For the text-containing cell, return its midpoint in [x, y] coordinate format. 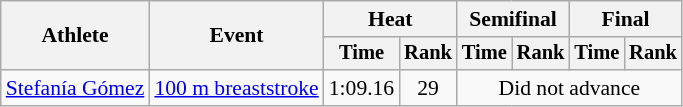
Final [625, 19]
29 [428, 88]
Semifinal [513, 19]
100 m breaststroke [236, 88]
Stefanía Gómez [76, 88]
Heat [390, 19]
Did not advance [570, 88]
Athlete [76, 36]
Event [236, 36]
1:09.16 [362, 88]
